Search for the cell housing the specified text and yield its [x, y] center coordinate. 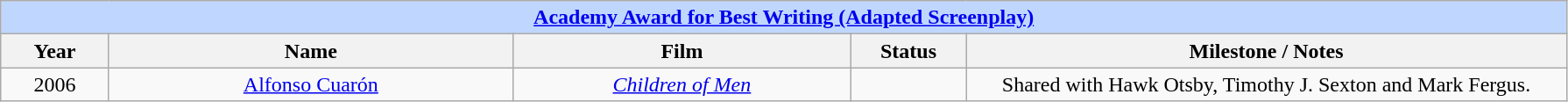
Alfonso Cuarón [310, 84]
Film [682, 51]
Status [908, 51]
Milestone / Notes [1266, 51]
Children of Men [682, 84]
2006 [55, 84]
Shared with Hawk Otsby, Timothy J. Sexton and Mark Fergus. [1266, 84]
Academy Award for Best Writing (Adapted Screenplay) [784, 18]
Name [310, 51]
Year [55, 51]
